Scan for the cell matching the given text and deliver its [X, Y] coordinate at center. 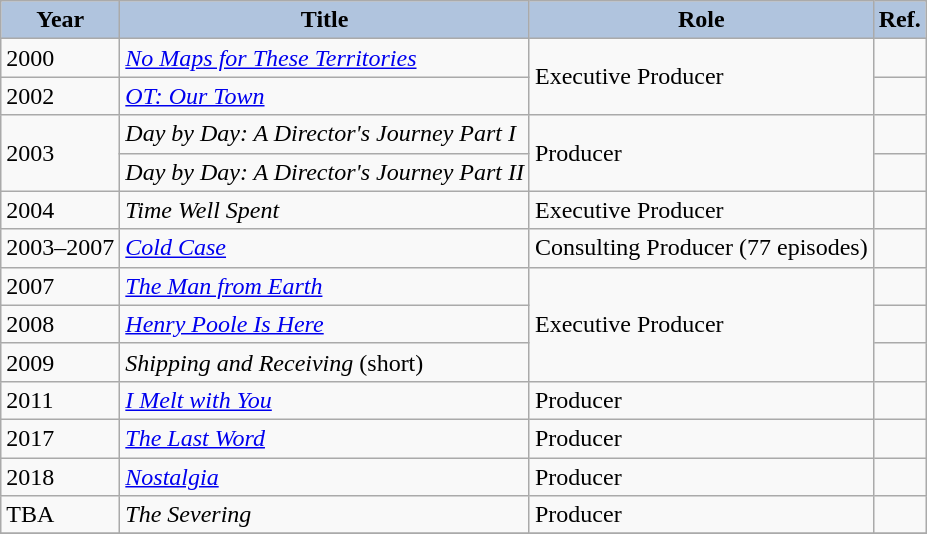
I Melt with You [325, 400]
2002 [60, 96]
Time Well Spent [325, 210]
Title [325, 20]
2003 [60, 153]
Ref. [900, 20]
2003–2007 [60, 248]
2018 [60, 477]
No Maps for These Territories [325, 58]
Cold Case [325, 248]
2008 [60, 324]
Role [701, 20]
2017 [60, 438]
2007 [60, 286]
The Last Word [325, 438]
2004 [60, 210]
2011 [60, 400]
Day by Day: A Director's Journey Part II [325, 172]
Year [60, 20]
2000 [60, 58]
Shipping and Receiving (short) [325, 362]
The Severing [325, 515]
Nostalgia [325, 477]
2009 [60, 362]
Day by Day: A Director's Journey Part I [325, 134]
Henry Poole Is Here [325, 324]
The Man from Earth [325, 286]
OT: Our Town [325, 96]
Consulting Producer (77 episodes) [701, 248]
TBA [60, 515]
